Provide the [X, Y] coordinate of the cell's center where the given text is located.  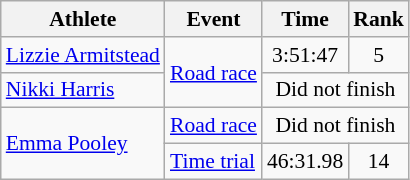
5 [378, 55]
Emma Pooley [83, 144]
3:51:47 [305, 55]
Athlete [83, 19]
Rank [378, 19]
Lizzie Armitstead [83, 55]
Event [214, 19]
Time trial [214, 162]
14 [378, 162]
46:31.98 [305, 162]
Nikki Harris [83, 90]
Time [305, 19]
